Scan for the cell matching the given text and deliver its [x, y] coordinate at center. 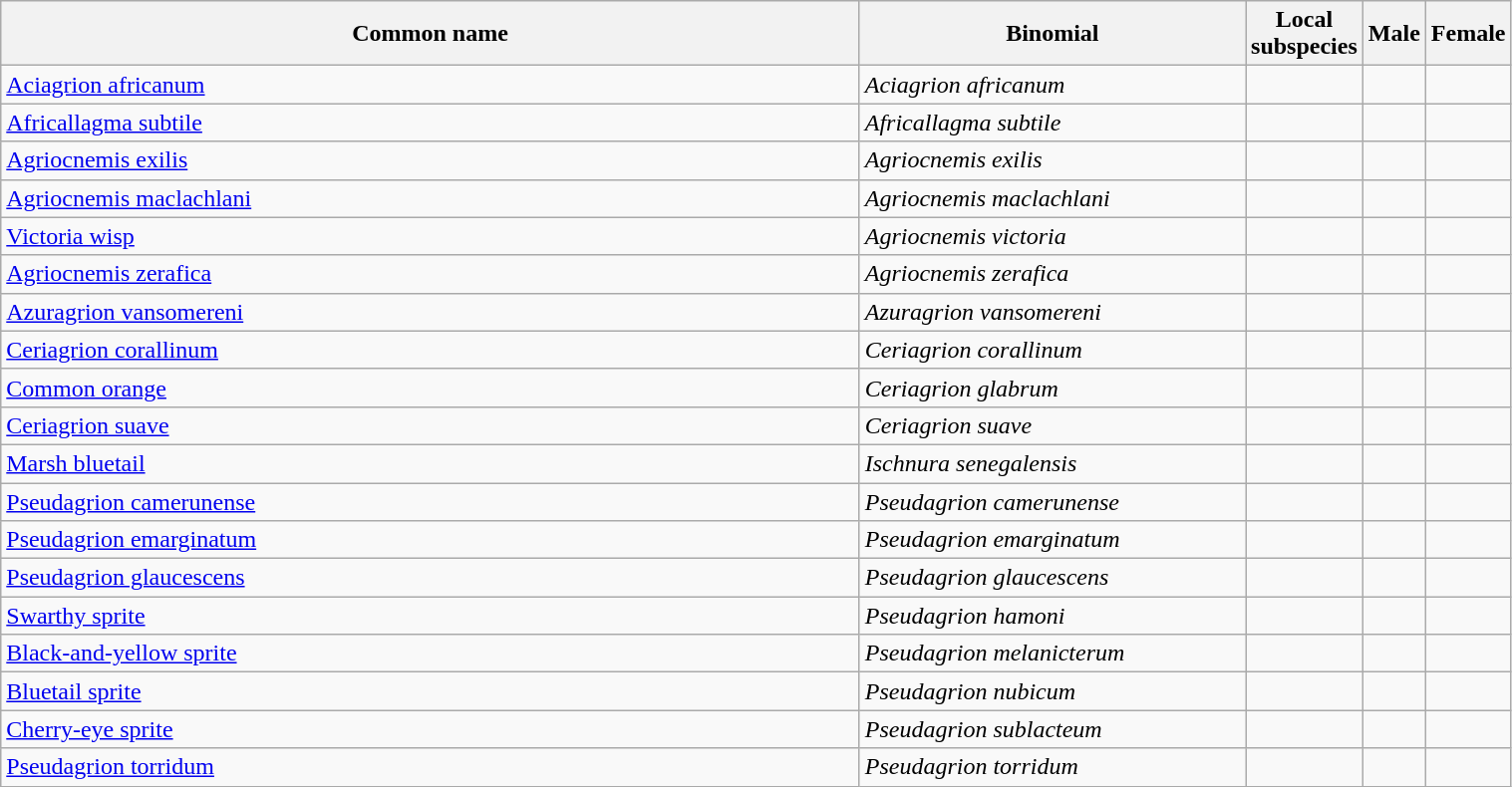
Black-and-yellow sprite [431, 654]
Ceriagrion glabrum [1053, 388]
Agriocnemis victoria [1053, 236]
Victoria wisp [431, 236]
Pseudagrion sublacteum [1053, 729]
Swarthy sprite [431, 616]
Female [1468, 34]
Male [1393, 34]
Common name [431, 34]
Pseudagrion hamoni [1053, 616]
Pseudagrion nubicum [1053, 691]
Pseudagrion melanicterum [1053, 654]
Local subspecies [1305, 34]
Binomial [1053, 34]
Common orange [431, 388]
Ischnura senegalensis [1053, 463]
Bluetail sprite [431, 691]
Cherry-eye sprite [431, 729]
Marsh bluetail [431, 463]
